Return the [X, Y] coordinate for the center point of the cell that contains the specified text.  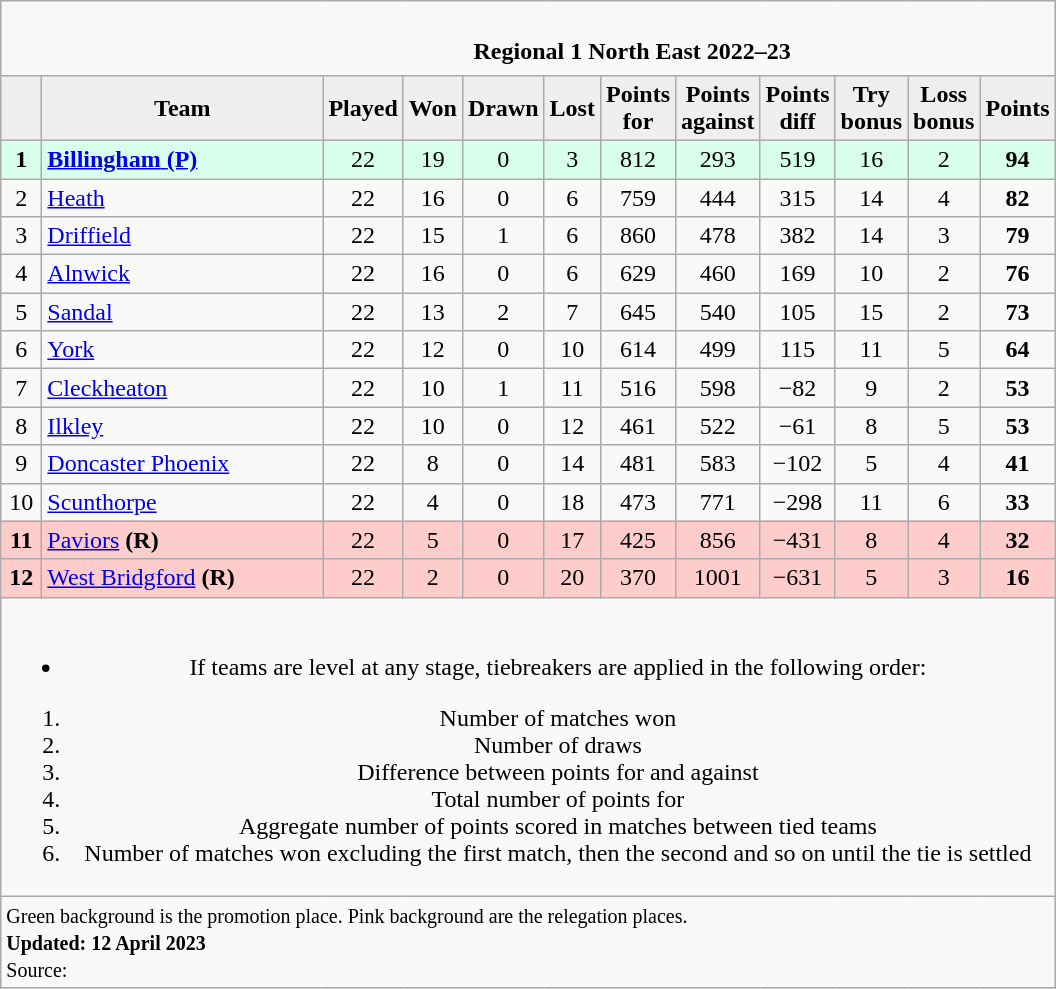
Sandal [182, 312]
461 [638, 426]
516 [638, 388]
382 [798, 236]
645 [638, 312]
Drawn [503, 108]
Alnwick [182, 274]
460 [718, 274]
860 [638, 236]
Billingham (P) [182, 159]
293 [718, 159]
73 [1018, 312]
17 [572, 540]
771 [718, 502]
Ilkley [182, 426]
315 [798, 197]
Loss bonus [944, 108]
629 [638, 274]
856 [718, 540]
York [182, 350]
473 [638, 502]
−102 [798, 464]
94 [1018, 159]
759 [638, 197]
76 [1018, 274]
481 [638, 464]
519 [798, 159]
Lost [572, 108]
Try bonus [871, 108]
499 [718, 350]
Green background is the promotion place. Pink background are the relegation places.Updated: 12 April 2023 Source: [528, 942]
Team [182, 108]
115 [798, 350]
Points diff [798, 108]
−61 [798, 426]
425 [638, 540]
Driffield [182, 236]
522 [718, 426]
370 [638, 578]
79 [1018, 236]
64 [1018, 350]
1001 [718, 578]
−298 [798, 502]
Points [1018, 108]
Played [363, 108]
−631 [798, 578]
540 [718, 312]
19 [432, 159]
Doncaster Phoenix [182, 464]
583 [718, 464]
13 [432, 312]
82 [1018, 197]
598 [718, 388]
−82 [798, 388]
478 [718, 236]
614 [638, 350]
Scunthorpe [182, 502]
West Bridgford (R) [182, 578]
Points for [638, 108]
33 [1018, 502]
812 [638, 159]
Cleckheaton [182, 388]
Paviors (R) [182, 540]
Points against [718, 108]
−431 [798, 540]
Won [432, 108]
41 [1018, 464]
105 [798, 312]
18 [572, 502]
20 [572, 578]
169 [798, 274]
444 [718, 197]
Heath [182, 197]
32 [1018, 540]
